Identify which cell holds the provided text, then report its (X, Y) central coordinate. 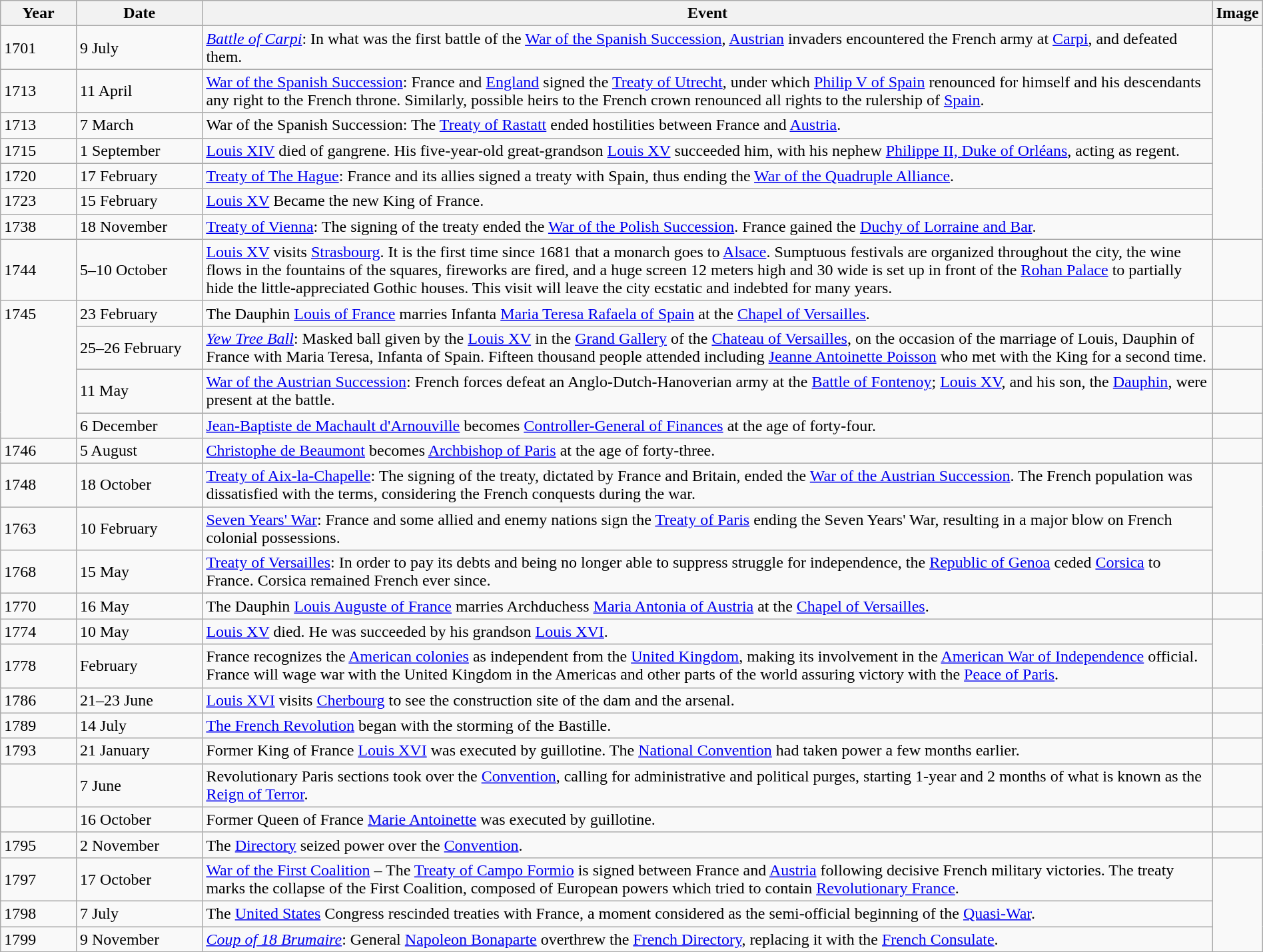
17 February (139, 176)
1746 (39, 451)
1745 (39, 369)
17 October (139, 879)
7 July (139, 913)
1798 (39, 913)
1789 (39, 725)
1738 (39, 227)
Louis XV died. He was succeeded by his grandson Louis XVI. (707, 632)
10 May (139, 632)
1795 (39, 845)
5–10 October (139, 270)
11 April (139, 91)
7 March (139, 125)
Image (1238, 13)
The United States Congress rescinded treaties with France, a moment considered as the semi-official beginning of the Quasi-War. (707, 913)
16 May (139, 606)
5 August (139, 451)
25–26 February (139, 348)
15 May (139, 572)
The Directory seized power over the Convention. (707, 845)
9 November (139, 939)
Former King of France Louis XVI was executed by guillotine. The National Convention had taken power a few months earlier. (707, 751)
1763 (39, 529)
6 December (139, 426)
21–23 June (139, 700)
16 October (139, 819)
7 June (139, 785)
1701 (39, 48)
1768 (39, 572)
The Dauphin Louis Auguste of France marries Archduchess Maria Antonia of Austria at the Chapel of Versailles. (707, 606)
1786 (39, 700)
1723 (39, 201)
11 May (139, 390)
2 November (139, 845)
Event (707, 13)
War of the Spanish Succession: The Treaty of Rastatt ended hostilities between France and Austria. (707, 125)
Former Queen of France Marie Antoinette was executed by guillotine. (707, 819)
18 November (139, 227)
10 February (139, 529)
Louis XVI visits Cherbourg to see the construction site of the dam and the arsenal. (707, 700)
9 July (139, 48)
21 January (139, 751)
1774 (39, 632)
1720 (39, 176)
The Dauphin Louis of France marries Infanta Maria Teresa Rafaela of Spain at the Chapel of Versailles. (707, 313)
1748 (39, 485)
1799 (39, 939)
Date (139, 13)
Christophe de Beaumont becomes Archbishop of Paris at the age of forty-three. (707, 451)
14 July (139, 725)
1770 (39, 606)
18 October (139, 485)
1715 (39, 151)
Louis XIV died of gangrene. His five-year-old great-grandson Louis XV succeeded him, with his nephew Philippe II, Duke of Orléans, acting as regent. (707, 151)
1793 (39, 751)
Treaty of The Hague: France and its allies signed a treaty with Spain, thus ending the War of the Quadruple Alliance. (707, 176)
February (139, 666)
23 February (139, 313)
1744 (39, 270)
1797 (39, 879)
Louis XV Became the new King of France. (707, 201)
The French Revolution began with the storming of the Bastille. (707, 725)
Coup of 18 Brumaire: General Napoleon Bonaparte overthrew the French Directory, replacing it with the French Consulate. (707, 939)
Jean-Baptiste de Machault d'Arnouville becomes Controller-General of Finances at the age of forty-four. (707, 426)
15 February (139, 201)
1 September (139, 151)
Treaty of Vienna: The signing of the treaty ended the War of the Polish Succession. France gained the Duchy of Lorraine and Bar. (707, 227)
1778 (39, 666)
Year (39, 13)
